Return the [x, y] coordinate for the center point of the cell that contains the specified text.  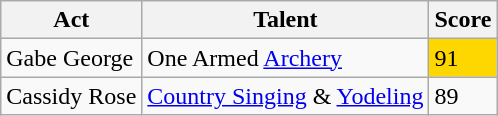
Act [72, 20]
One Armed Archery [286, 58]
Country Singing & Yodeling [286, 96]
Talent [286, 20]
Score [463, 20]
89 [463, 96]
91 [463, 58]
Gabe George [72, 58]
Cassidy Rose [72, 96]
